For the text-containing cell, return its midpoint in [x, y] coordinate format. 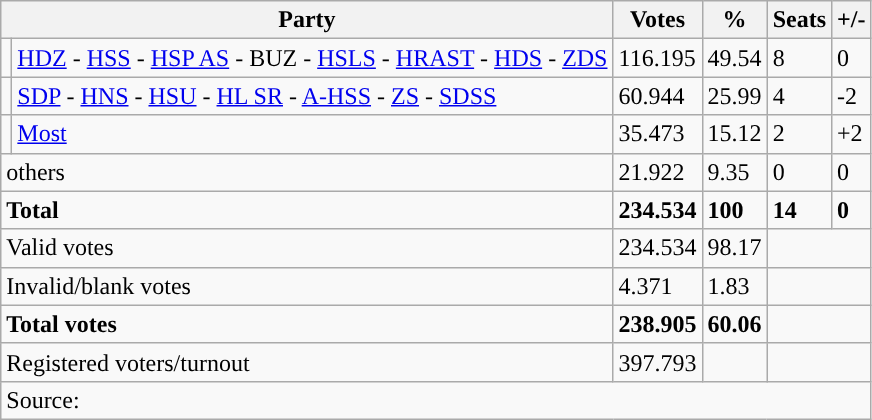
397.793 [658, 362]
238.905 [658, 324]
35.473 [658, 134]
60.944 [658, 96]
1.83 [734, 286]
+2 [852, 134]
% [734, 20]
60.06 [734, 324]
98.17 [734, 248]
9.35 [734, 172]
49.54 [734, 58]
14 [799, 210]
HDZ - HSS - HSP AS - BUZ - HSLS - HRAST - HDS - ZDS [312, 58]
Seats [799, 20]
100 [734, 210]
Registered voters/turnout [307, 362]
Total votes [307, 324]
Invalid/blank votes [307, 286]
others [307, 172]
2 [799, 134]
Total [307, 210]
8 [799, 58]
Party [307, 20]
Votes [658, 20]
Most [312, 134]
21.922 [658, 172]
Source: [436, 400]
25.99 [734, 96]
SDP - HNS - HSU - HL SR - A-HSS - ZS - SDSS [312, 96]
4 [799, 96]
4.371 [658, 286]
116.195 [658, 58]
15.12 [734, 134]
-2 [852, 96]
+/- [852, 20]
Valid votes [307, 248]
